Locate the cell with the specified text and output its [X, Y] center coordinate. 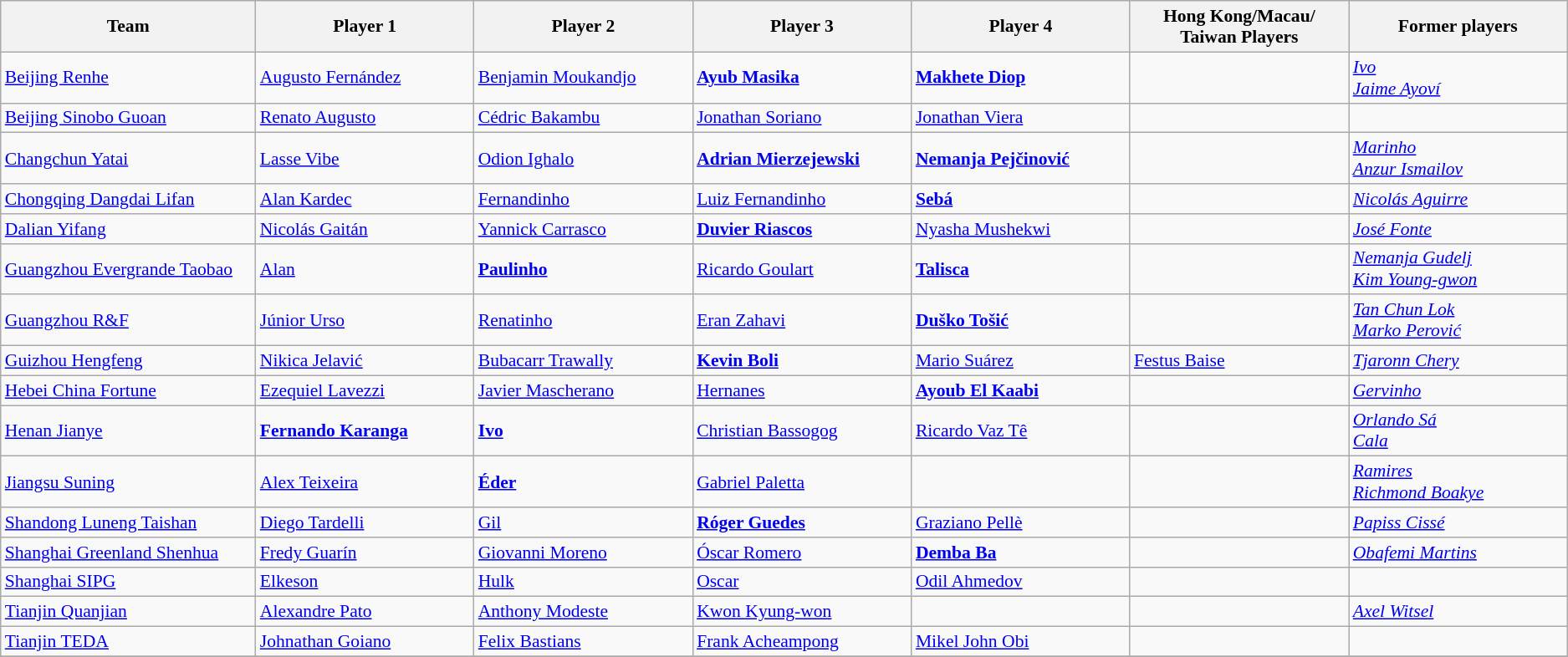
Oscar [802, 582]
Mario Suárez [1020, 361]
Team [129, 27]
Alexandre Pato [365, 612]
Festus Baise [1239, 361]
Shandong Luneng Taishan [129, 522]
Duvier Riascos [802, 229]
Luiz Fernandinho [802, 199]
Guizhou Hengfeng [129, 361]
Renato Augusto [365, 118]
Jonathan Soriano [802, 118]
Odion Ighalo [584, 159]
Kwon Kyung-won [802, 612]
Nemanja Pejčinović [1020, 159]
Yannick Carrasco [584, 229]
Shanghai Greenland Shenhua [129, 553]
Óscar Romero [802, 553]
Former players [1458, 27]
Alan [365, 269]
Róger Guedes [802, 522]
Ezequiel Lavezzi [365, 390]
Javier Mascherano [584, 390]
Diego Tardelli [365, 522]
Ayub Masika [802, 77]
Beijing Renhe [129, 77]
Bubacarr Trawally [584, 361]
Jiangsu Suning [129, 481]
Éder [584, 481]
Talisca [1020, 269]
Benjamin Moukandjo [584, 77]
Elkeson [365, 582]
Nicolás Gaitán [365, 229]
Player 2 [584, 27]
Johnathan Goiano [365, 642]
Hernanes [802, 390]
Gil [584, 522]
Ivo Jaime Ayoví [1458, 77]
Ricardo Goulart [802, 269]
Sebá [1020, 199]
Christian Bassogog [802, 431]
Giovanni Moreno [584, 553]
Anthony Modeste [584, 612]
Fredy Guarín [365, 553]
Cédric Bakambu [584, 118]
Player 3 [802, 27]
Chongqing Dangdai Lifan [129, 199]
Ricardo Vaz Tê [1020, 431]
Tianjin Quanjian [129, 612]
Axel Witsel [1458, 612]
Changchun Yatai [129, 159]
Beijing Sinobo Guoan [129, 118]
Dalian Yifang [129, 229]
Papiss Cissé [1458, 522]
Frank Acheampong [802, 642]
Nikica Jelavić [365, 361]
Renatinho [584, 321]
Fernandinho [584, 199]
Nyasha Mushekwi [1020, 229]
Hebei China Fortune [129, 390]
Júnior Urso [365, 321]
Gabriel Paletta [802, 481]
Felix Bastians [584, 642]
Alan Kardec [365, 199]
Ramires Richmond Boakye [1458, 481]
Hong Kong/Macau/Taiwan Players [1239, 27]
Guangzhou Evergrande Taobao [129, 269]
Nicolás Aguirre [1458, 199]
José Fonte [1458, 229]
Ivo [584, 431]
Ayoub El Kaabi [1020, 390]
Makhete Diop [1020, 77]
Tan Chun Lok Marko Perović [1458, 321]
Player 4 [1020, 27]
Tjaronn Chery [1458, 361]
Nemanja Gudelj Kim Young-gwon [1458, 269]
Alex Teixeira [365, 481]
Odil Ahmedov [1020, 582]
Paulinho [584, 269]
Henan Jianye [129, 431]
Shanghai SIPG [129, 582]
Orlando Sá Cala [1458, 431]
Graziano Pellè [1020, 522]
Demba Ba [1020, 553]
Eran Zahavi [802, 321]
Augusto Fernández [365, 77]
Obafemi Martins [1458, 553]
Duško Tošić [1020, 321]
Tianjin TEDA [129, 642]
Fernando Karanga [365, 431]
Kevin Boli [802, 361]
Lasse Vibe [365, 159]
Mikel John Obi [1020, 642]
Adrian Mierzejewski [802, 159]
Player 1 [365, 27]
Jonathan Viera [1020, 118]
Marinho Anzur Ismailov [1458, 159]
Hulk [584, 582]
Guangzhou R&F [129, 321]
Gervinho [1458, 390]
